Scan for the cell matching the given text and deliver its (x, y) coordinate at center. 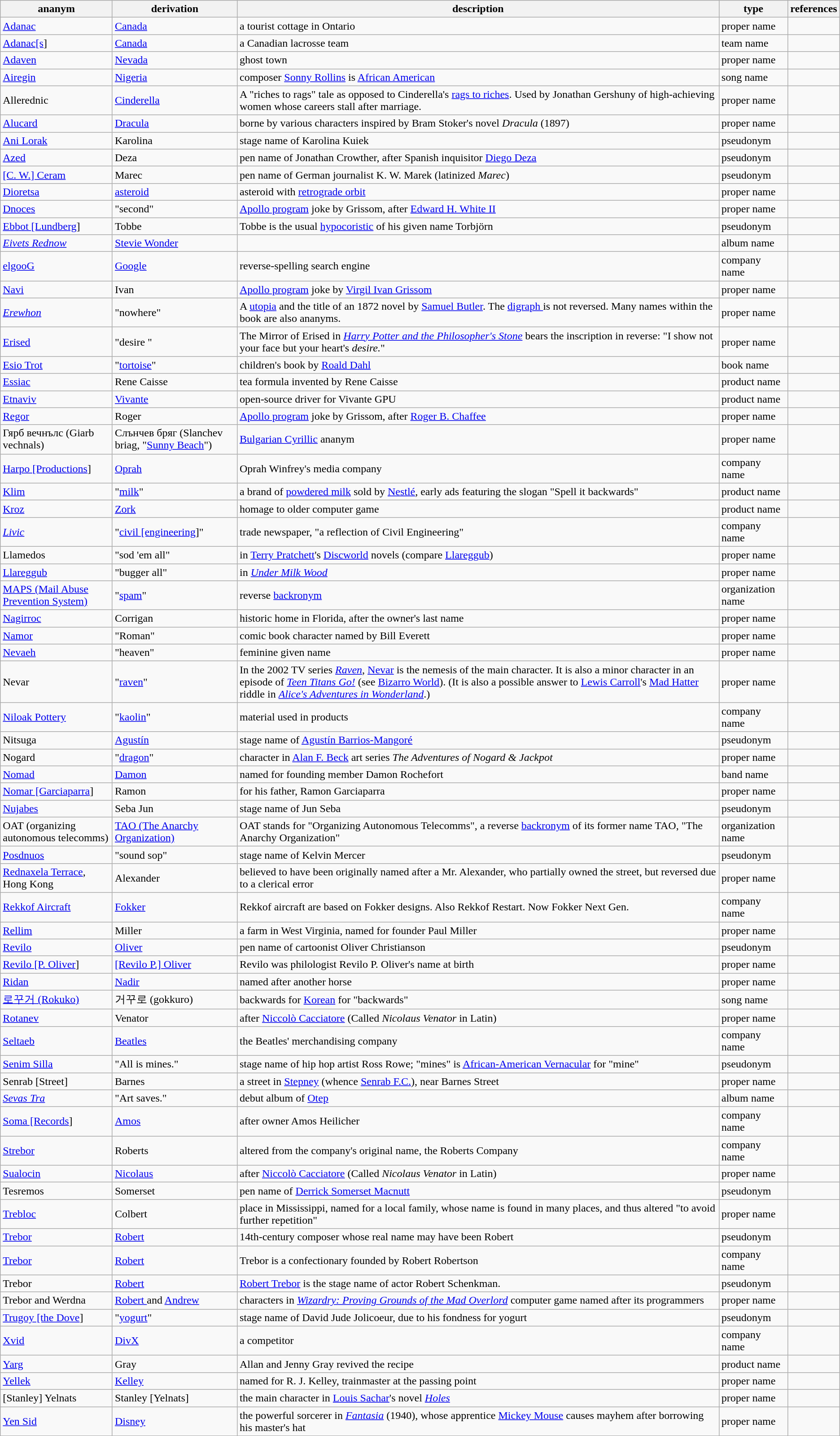
stage name of Agustín Barrios-Mangoré (478, 740)
"yogurt" (175, 1317)
로꾸거 (Rokuko) (57, 1000)
Trebloc (57, 1214)
Apollo program joke by Grissom, after Edward H. White II (478, 209)
Sevas Tra (57, 1098)
"tortoise" (175, 365)
Airegin (57, 77)
a brand of powdered milk sold by Nestlé, early ads featuring the slogan "Spell it backwards" (478, 492)
Amos (175, 1121)
Soma [Records] (57, 1121)
Posdnuos (57, 855)
the powerful sorcerer in Fantasia (1940), whose apprentice Mickey Mouse causes mayhem after borrowing his master's hat (478, 1421)
Niloak Pottery (57, 717)
Bulgarian Cyrillic ananym (478, 439)
character in Alan F. Beck art series The Adventures of Nogard & Jackpot (478, 757)
backwards for Korean for "backwards" (478, 1000)
Nomar [Garciaparra] (57, 791)
comic book character named by Bill Everett (478, 636)
Azed (57, 158)
A utopia and the title of an 1872 novel by Samuel Butler. The digraph is not reversed. Many names within the book are also ananyms. (478, 312)
stage name of Kelvin Mercer (478, 855)
historic home in Florida, after the owner's last name (478, 619)
Robert and Andrew (175, 1300)
trade newspaper, "a reflection of Civil Engineering" (478, 531)
Fokker (175, 907)
Rekkof aircraft are based on Fokker designs. Also Rekkof Restart. Now Fokker Next Gen. (478, 907)
named after another horse (478, 982)
"kaolin" (175, 717)
Revilo (57, 948)
Roger (175, 416)
"sound sop" (175, 855)
Ani Lorak (57, 141)
for his father, Ramon Garciaparra (478, 791)
stage name of David Jude Jolicoeur, due to his fondness for yogurt (478, 1317)
Nigeria (175, 77)
named for R. J. Kelley, trainmaster at the passing point (478, 1381)
"nowhere" (175, 312)
composer Sonny Rollins is African American (478, 77)
Trebor is a confectionary founded by Robert Robertson (478, 1260)
Seba Jun (175, 808)
debut album of Otep (478, 1098)
feminine given name (478, 653)
book name (753, 365)
Venator (175, 1018)
place in Mississippi, named for a local family, whose name is found in many places, and thus altered "to avoid further repetition" (478, 1214)
Yen Sid (57, 1421)
named for founding member Damon Rochefort (478, 774)
Beatles (175, 1041)
Regor (57, 416)
Cinderella (175, 101)
"raven" (175, 682)
Gray (175, 1364)
MAPS (Mail Abuse Prevention System) (57, 595)
altered from the company's original name, the Roberts Company (478, 1151)
elgooG (57, 267)
[Stanley] Yelnats (57, 1398)
Google (175, 267)
band name (753, 774)
Deza (175, 158)
Erewhon (57, 312)
Dnoces (57, 209)
pen name of Derrick Somerset Macnutt (478, 1191)
Ramon (175, 791)
Слънчев бряг (Slanchev briag, "Sunny Beach") (175, 439)
tea formula invented by Rene Caisse (478, 382)
in Terry Pratchett's Discworld novels (compare Llareggub) (478, 555)
Dracula (175, 123)
asteroid with retrograde orbit (478, 192)
Stanley [Yelnats] (175, 1398)
Roberts (175, 1151)
Navi (57, 290)
Erised (57, 342)
Essiac (57, 382)
Trebor and Werdna (57, 1300)
Nujabes (57, 808)
Apollo program joke by Virgil Ivan Grissom (478, 290)
Kelley (175, 1381)
Robert Trebor is the stage name of actor Robert Schenkman. (478, 1283)
"civil [engineering]" (175, 531)
Miller (175, 931)
Disney (175, 1421)
Tesremos (57, 1191)
Livic (57, 531)
a Canadian lacrosse team (478, 43)
the main character in Louis Sachar's novel Holes (478, 1398)
Agustín (175, 740)
Rellim (57, 931)
TAO (The Anarchy Organization) (175, 831)
Yarg (57, 1364)
Nogard (57, 757)
open-source driver for Vivante GPU (478, 399)
Revilo [P. Oliver] (57, 965)
in Under Milk Wood (478, 572)
pen name of Jonathan Crowther, after Spanish inquisitor Diego Deza (478, 158)
Senim Silla (57, 1064)
Damon (175, 774)
Tobbe is the usual hypocoristic of his given name Torbjörn (478, 226)
Ivan (175, 290)
Oliver (175, 948)
"All is mines." (175, 1064)
Etnaviv (57, 399)
homage to older computer game (478, 509)
Nomad (57, 774)
Sualocin (57, 1174)
pen name of cartoonist Oliver Christianson (478, 948)
"milk" (175, 492)
Rekkof Aircraft (57, 907)
"spam" (175, 595)
Marec (175, 175)
Гярб вечнълс (Giarb vechnals) (57, 439)
Zork (175, 509)
Esio Trot (57, 365)
Colbert (175, 1214)
description (478, 9)
Alucard (57, 123)
Rednaxela Terrace, Hong Kong (57, 878)
a farm in West Virginia, named for founder Paul Miller (478, 931)
Nevada (175, 60)
"Art saves." (175, 1098)
"heaven" (175, 653)
Kroz (57, 509)
material used in products (478, 717)
OAT (organizing autonomous telecomms) (57, 831)
Ridan (57, 982)
Namor (57, 636)
Nadir (175, 982)
Trugoy [the Dove] (57, 1317)
believed to have been originally named after a Mr. Alexander, who partially owned the street, but reversed due to a clerical error (478, 878)
asteroid (175, 192)
14th-century composer whose real name may have been Robert (478, 1237)
[Revilo P.] Oliver (175, 965)
DivX (175, 1340)
Nevar (57, 682)
"desire " (175, 342)
"bugger all" (175, 572)
Klim (57, 492)
Corrigan (175, 619)
Allerednic (57, 101)
Rene Caisse (175, 382)
[C. W.] Ceram (57, 175)
Stevie Wonder (175, 243)
ananym (57, 9)
a tourist cottage in Ontario (478, 26)
Rotanev (57, 1018)
a competitor (478, 1340)
reverse backronym (478, 595)
Xvid (57, 1340)
Seltaeb (57, 1041)
Somerset (175, 1191)
The Mirror of Erised in Harry Potter and the Philosopher's Stone bears the inscription in reverse: "I show not your face but your heart's desire." (478, 342)
Dioretsa (57, 192)
Llamedos (57, 555)
stage name of Jun Seba (478, 808)
a street in Stepney (whence Senrab F.C.), near Barnes Street (478, 1081)
Tobbe (175, 226)
type (753, 9)
Revilo was philologist Revilo P. Oliver's name at birth (478, 965)
"dragon" (175, 757)
pen name of German journalist K. W. Marek (latinized Marec) (478, 175)
Nevaeh (57, 653)
Apollo program joke by Grissom, after Roger B. Chaffee (478, 416)
Nagirroc (57, 619)
거꾸로 (gokkuro) (175, 1000)
team name (753, 43)
the Beatles' merchandising company (478, 1041)
Karolina (175, 141)
stage name of hip hop artist Ross Rowe; "mines" is African-American Vernacular for "mine" (478, 1064)
reverse-spelling search engine (478, 267)
"second" (175, 209)
Adanac[s] (57, 43)
Nicolaus (175, 1174)
characters in Wizardry: Proving Grounds of the Mad Overlord computer game named after its programmers (478, 1300)
Harpo [Productions] (57, 469)
Oprah (175, 469)
borne by various characters inspired by Bram Stoker's novel Dracula (1897) (478, 123)
Llareggub (57, 572)
Barnes (175, 1081)
Adaven (57, 60)
Oprah Winfrey's media company (478, 469)
Strebor (57, 1151)
Nitsuga (57, 740)
after owner Amos Heilicher (478, 1121)
"sod 'em all" (175, 555)
Allan and Jenny Gray revived the recipe (478, 1364)
Alexander (175, 878)
Eivets Rednow (57, 243)
"Roman" (175, 636)
Vivante (175, 399)
derivation (175, 9)
Ebbot [Lundberg] (57, 226)
children's book by Roald Dahl (478, 365)
Yellek (57, 1381)
Adanac (57, 26)
stage name of Karolina Kuiek (478, 141)
Senrab [Street] (57, 1081)
OAT stands for "Organizing Autonomous Telecomms", a reverse backronym of its former name TAO, "The Anarchy Organization" (478, 831)
references (814, 9)
ghost town (478, 60)
